Output the (x, y) coordinate of the center of the cell containing the given text.  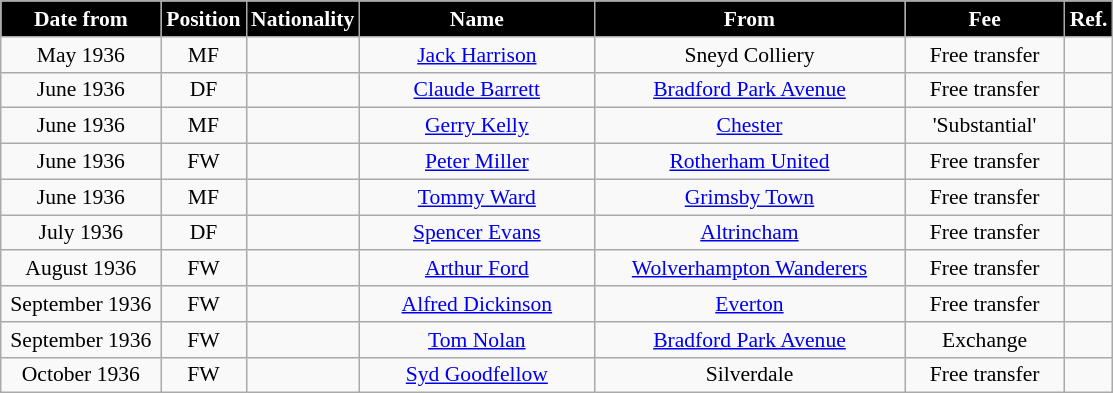
Peter Miller (476, 162)
Arthur Ford (476, 269)
'Substantial' (985, 126)
Wolverhampton Wanderers (749, 269)
Syd Goodfellow (476, 375)
Ref. (1089, 19)
From (749, 19)
July 1936 (81, 233)
Spencer Evans (476, 233)
Chester (749, 126)
Tommy Ward (476, 197)
Alfred Dickinson (476, 304)
Name (476, 19)
Silverdale (749, 375)
Rotherham United (749, 162)
Jack Harrison (476, 55)
May 1936 (81, 55)
Position (204, 19)
Fee (985, 19)
Sneyd Colliery (749, 55)
October 1936 (81, 375)
Date from (81, 19)
Gerry Kelly (476, 126)
Nationality (302, 19)
Altrincham (749, 233)
August 1936 (81, 269)
Exchange (985, 340)
Tom Nolan (476, 340)
Everton (749, 304)
Grimsby Town (749, 197)
Claude Barrett (476, 90)
